Provide the [x, y] coordinate of the cell's center where the given text is located.  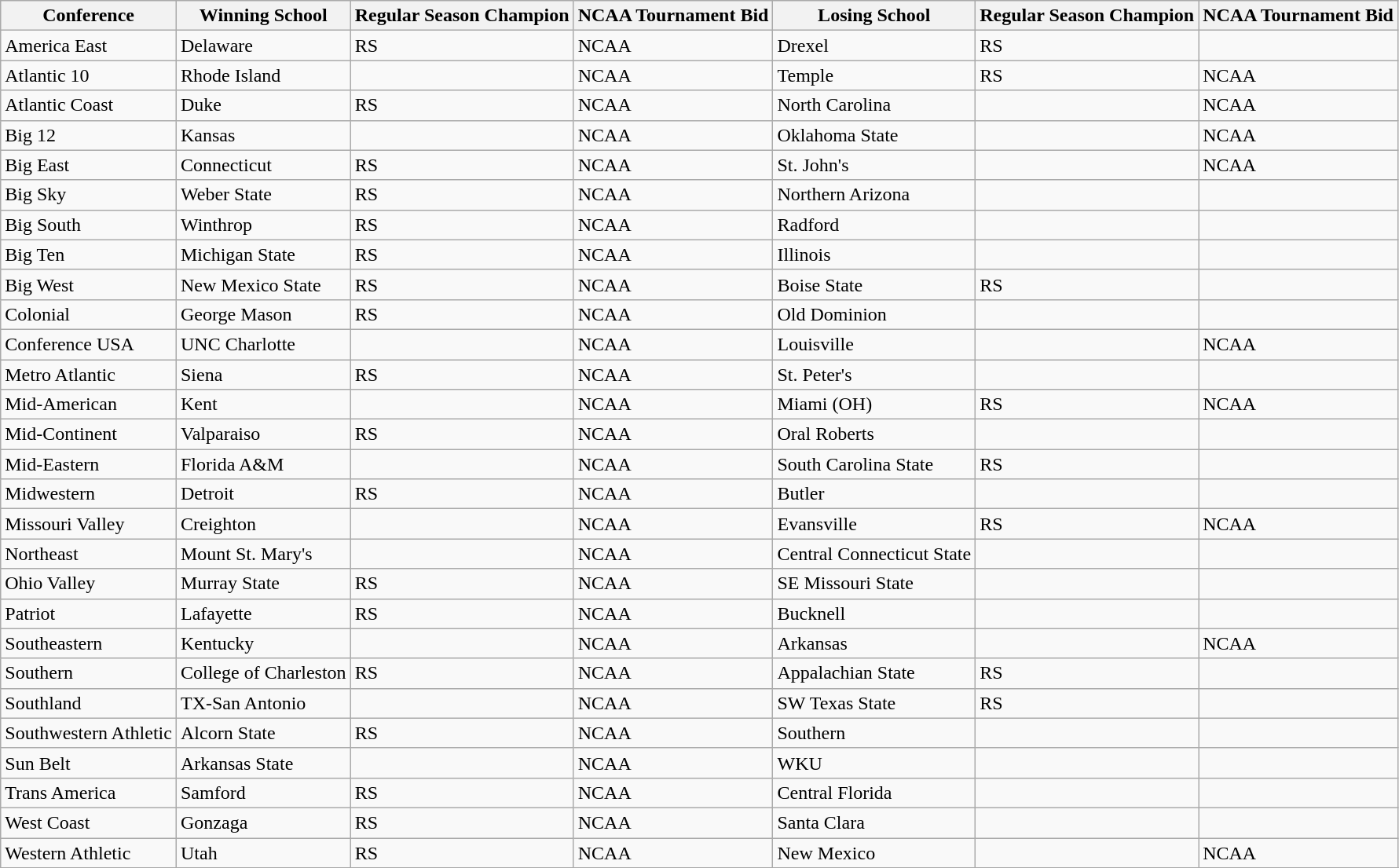
Sun Belt [89, 763]
UNC Charlotte [263, 344]
Connecticut [263, 165]
Alcorn State [263, 733]
Southeastern [89, 643]
Big Ten [89, 255]
North Carolina [874, 105]
TX-San Antonio [263, 703]
Southwestern Athletic [89, 733]
Mid-American [89, 405]
Florida A&M [263, 464]
Central Connecticut State [874, 554]
Patriot [89, 613]
Western Athletic [89, 852]
Bucknell [874, 613]
Radford [874, 225]
Illinois [874, 255]
Big Sky [89, 195]
Midwestern [89, 494]
Creighton [263, 524]
Mid-Eastern [89, 464]
Louisville [874, 344]
Temple [874, 75]
Santa Clara [874, 822]
Southland [89, 703]
America East [89, 46]
Valparaiso [263, 434]
New Mexico [874, 852]
SW Texas State [874, 703]
West Coast [89, 822]
Appalachian State [874, 673]
Kansas [263, 135]
Arkansas [874, 643]
Oklahoma State [874, 135]
Central Florida [874, 793]
Samford [263, 793]
Lafayette [263, 613]
Kentucky [263, 643]
Siena [263, 375]
Kent [263, 405]
Butler [874, 494]
Utah [263, 852]
Conference [89, 16]
Murray State [263, 584]
Conference USA [89, 344]
SE Missouri State [874, 584]
Oral Roberts [874, 434]
College of Charleston [263, 673]
Mount St. Mary's [263, 554]
Weber State [263, 195]
Ohio Valley [89, 584]
Evansville [874, 524]
Big South [89, 225]
Big 12 [89, 135]
Winthrop [263, 225]
Winning School [263, 16]
Delaware [263, 46]
George Mason [263, 314]
Metro Atlantic [89, 375]
St. Peter's [874, 375]
Detroit [263, 494]
Drexel [874, 46]
St. John's [874, 165]
Missouri Valley [89, 524]
South Carolina State [874, 464]
Mid-Continent [89, 434]
Michigan State [263, 255]
Old Dominion [874, 314]
Rhode Island [263, 75]
Arkansas State [263, 763]
Miami (OH) [874, 405]
Northeast [89, 554]
Colonial [89, 314]
New Mexico State [263, 284]
Northern Arizona [874, 195]
Trans America [89, 793]
Atlantic 10 [89, 75]
Atlantic Coast [89, 105]
Big West [89, 284]
Big East [89, 165]
WKU [874, 763]
Duke [263, 105]
Boise State [874, 284]
Gonzaga [263, 822]
Losing School [874, 16]
